Return the (X, Y) coordinate for the center point of the cell that contains the specified text.  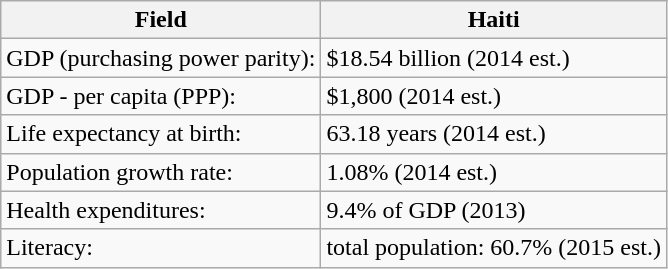
GDP - per capita (PPP): (161, 96)
63.18 years (2014 est.) (494, 134)
GDP (purchasing power parity): (161, 58)
Haiti (494, 20)
Field (161, 20)
9.4% of GDP (2013) (494, 210)
$18.54 billion (2014 est.) (494, 58)
Health expenditures: (161, 210)
Population growth rate: (161, 172)
1.08% (2014 est.) (494, 172)
total population: 60.7% (2015 est.) (494, 248)
Life expectancy at birth: (161, 134)
$1,800 (2014 est.) (494, 96)
Literacy: (161, 248)
